Output the (X, Y) coordinate of the center of the cell containing the given text.  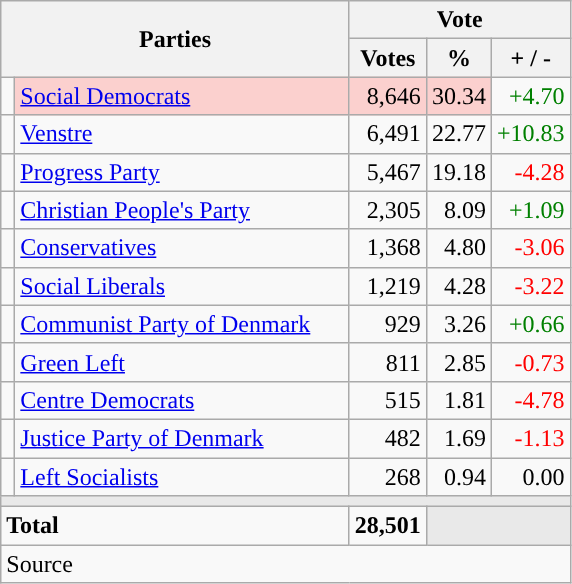
515 (388, 400)
811 (388, 362)
-0.73 (530, 362)
0.00 (530, 477)
+0.66 (530, 324)
Social Democrats (182, 96)
-1.13 (530, 438)
22.77 (458, 134)
Source (286, 564)
30.34 (458, 96)
4.80 (458, 248)
3.26 (458, 324)
Vote (460, 20)
Left Socialists (182, 477)
5,467 (388, 172)
Christian People's Party (182, 210)
28,501 (388, 526)
1.69 (458, 438)
Total (176, 526)
2,305 (388, 210)
4.28 (458, 286)
+4.70 (530, 96)
-4.28 (530, 172)
8,646 (388, 96)
% (458, 58)
268 (388, 477)
-4.78 (530, 400)
Venstre (182, 134)
Progress Party (182, 172)
-3.06 (530, 248)
Centre Democrats (182, 400)
6,491 (388, 134)
929 (388, 324)
Justice Party of Denmark (182, 438)
+ / - (530, 58)
1,368 (388, 248)
-3.22 (530, 286)
Conservatives (182, 248)
+1.09 (530, 210)
482 (388, 438)
Social Liberals (182, 286)
Green Left (182, 362)
1,219 (388, 286)
0.94 (458, 477)
+10.83 (530, 134)
1.81 (458, 400)
8.09 (458, 210)
19.18 (458, 172)
Votes (388, 58)
Parties (176, 39)
Communist Party of Denmark (182, 324)
2.85 (458, 362)
